Extract the [X, Y] coordinate from the center of the cell holding the provided text.  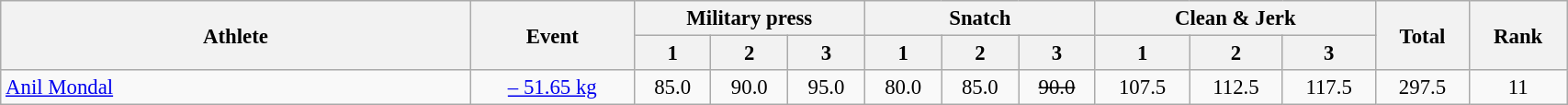
Rank [1518, 35]
80.0 [903, 87]
– 51.65 kg [552, 87]
297.5 [1422, 87]
Anil Mondal [235, 87]
11 [1518, 87]
Total [1422, 35]
95.0 [827, 87]
Event [552, 35]
Snatch [979, 18]
117.5 [1328, 87]
Clean & Jerk [1235, 18]
Athlete [235, 35]
Military press [750, 18]
112.5 [1236, 87]
107.5 [1143, 87]
